Return the (x, y) coordinate for the center point of the cell that contains the specified text.  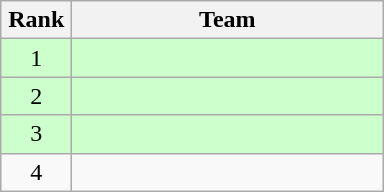
4 (36, 172)
Rank (36, 20)
1 (36, 58)
2 (36, 96)
Team (228, 20)
3 (36, 134)
